Search for the cell housing the specified text and yield its (X, Y) center coordinate. 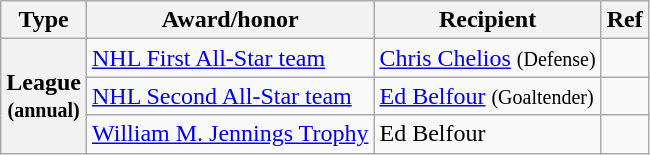
Recipient (488, 20)
NHL Second All-Star team (230, 96)
Ed Belfour (488, 134)
Chris Chelios (Defense) (488, 58)
William M. Jennings Trophy (230, 134)
NHL First All-Star team (230, 58)
Award/honor (230, 20)
League(annual) (44, 96)
Type (44, 20)
Ed Belfour (Goaltender) (488, 96)
Ref (624, 20)
